Pinpoint the cell where the given text exists, returning its [x, y] midpoint coordinate. 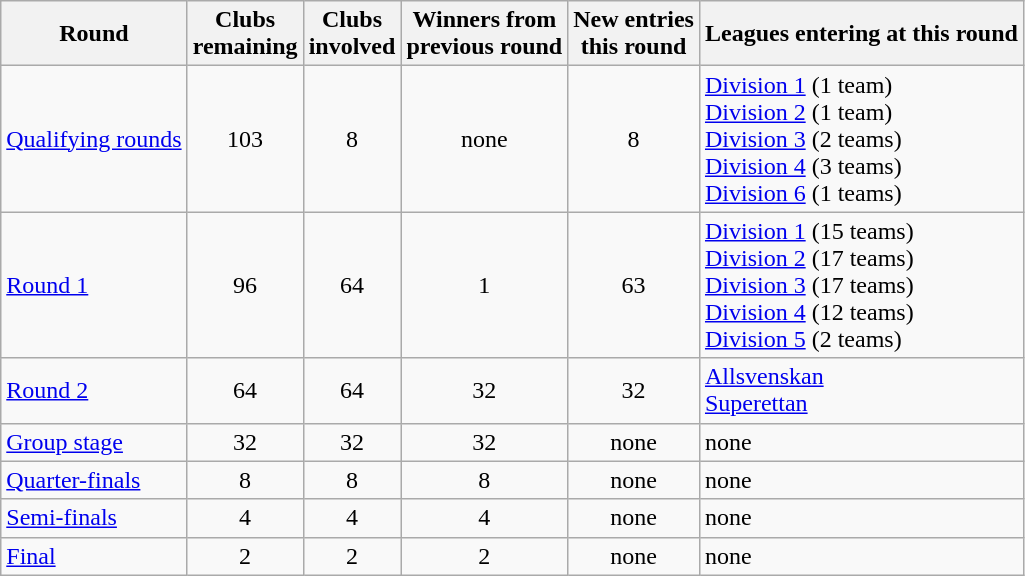
Division 1 (1 team)Division 2 (1 team)Division 3 (2 teams)Division 4 (3 teams)Division 6 (1 teams) [861, 139]
New entriesthis round [634, 34]
Round 1 [94, 285]
Group stage [94, 442]
Round [94, 34]
Qualifying rounds [94, 139]
103 [245, 139]
Winners fromprevious round [484, 34]
Clubsremaining [245, 34]
AllsvenskanSuperettan [861, 390]
96 [245, 285]
Round 2 [94, 390]
Final [94, 556]
Division 1 (15 teams) Division 2 (17 teams) Division 3 (17 teams) Division 4 (12 teams) Division 5 (2 teams) [861, 285]
Leagues entering at this round [861, 34]
63 [634, 285]
Quarter-finals [94, 480]
Clubsinvolved [352, 34]
1 [484, 285]
Semi-finals [94, 518]
